Determine the (X, Y) coordinate at the center of the cell enclosing the given text.  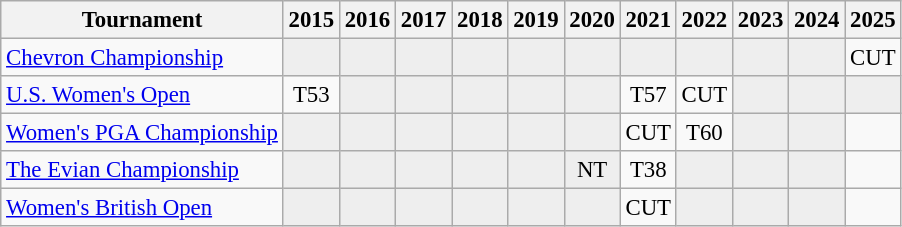
T60 (704, 133)
2024 (817, 20)
T53 (311, 95)
2015 (311, 20)
2017 (424, 20)
2018 (480, 20)
NT (592, 170)
Women's PGA Championship (142, 133)
Tournament (142, 20)
2019 (536, 20)
Chevron Championship (142, 58)
2022 (704, 20)
2025 (873, 20)
2020 (592, 20)
The Evian Championship (142, 170)
2016 (367, 20)
2023 (760, 20)
2021 (648, 20)
T57 (648, 95)
U.S. Women's Open (142, 95)
T38 (648, 170)
Women's British Open (142, 208)
